Find where the given text appears and provide that cell's center as (X, Y) coordinate. 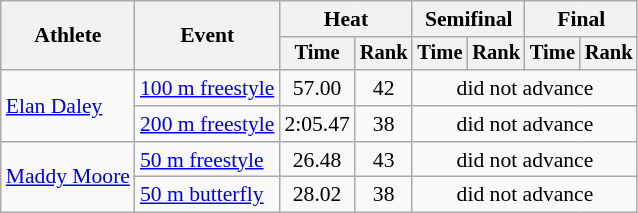
Event (207, 36)
200 m freestyle (207, 124)
Semifinal (468, 19)
Elan Daley (68, 106)
Heat (346, 19)
50 m butterfly (207, 195)
50 m freestyle (207, 160)
2:05.47 (316, 124)
26.48 (316, 160)
Athlete (68, 36)
28.02 (316, 195)
Maddy Moore (68, 178)
100 m freestyle (207, 88)
42 (384, 88)
57.00 (316, 88)
43 (384, 160)
Final (581, 19)
